Identify which cell holds the provided text, then report its (x, y) central coordinate. 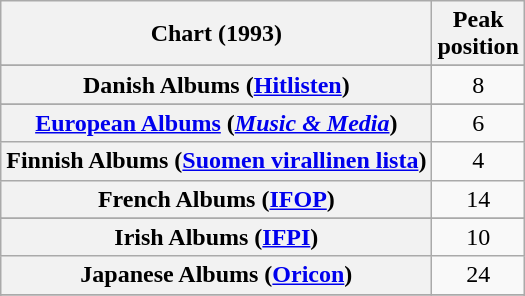
8 (478, 85)
6 (478, 123)
10 (478, 237)
Danish Albums (Hitlisten) (216, 85)
European Albums (Music & Media) (216, 123)
Peakposition (478, 34)
24 (478, 275)
French Albums (IFOP) (216, 199)
Finnish Albums (Suomen virallinen lista) (216, 161)
Irish Albums (IFPI) (216, 237)
Japanese Albums (Oricon) (216, 275)
14 (478, 199)
Chart (1993) (216, 34)
4 (478, 161)
